Output the (x, y) coordinate of the center of the cell containing the given text.  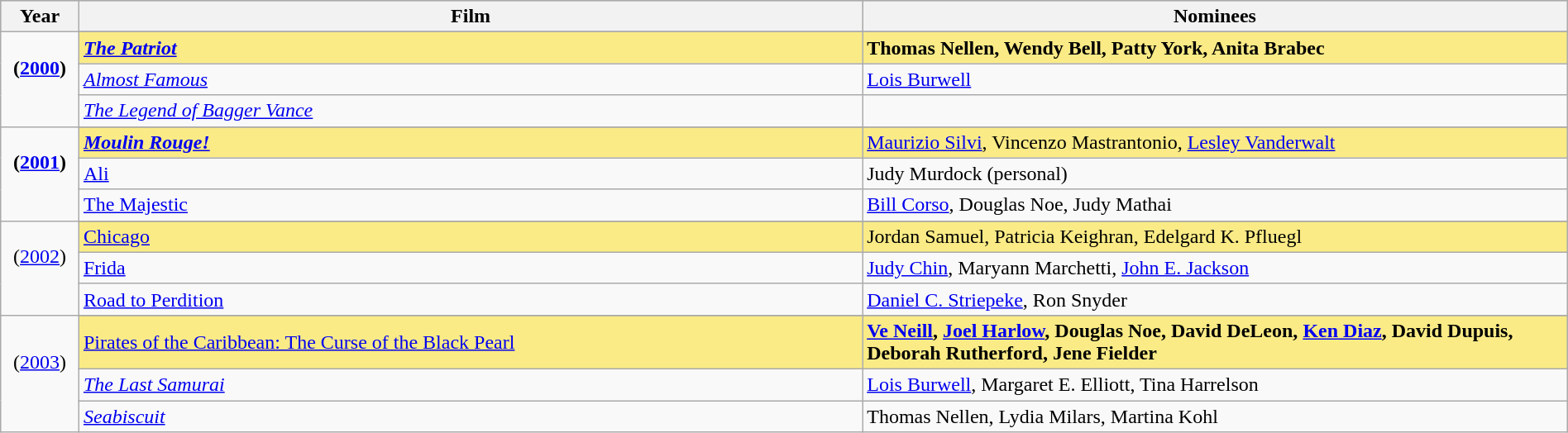
Year (40, 17)
Almost Famous (470, 79)
Seabiscuit (470, 416)
Ali (470, 174)
The Legend of Bagger Vance (470, 111)
Frida (470, 268)
Jordan Samuel, Patricia Keighran, Edelgard K. Pfluegl (1216, 236)
(2002) (40, 268)
The Last Samurai (470, 384)
Judy Murdock (personal) (1216, 174)
Daniel C. Striepeke, Ron Snyder (1216, 299)
(2000) (40, 79)
Chicago (470, 236)
Ve Neill, Joel Harlow, Douglas Noe, David DeLeon, Ken Diaz, David Dupuis, Deborah Rutherford, Jene Fielder (1216, 342)
Moulin Rouge! (470, 142)
(2001) (40, 174)
Thomas Nellen, Wendy Bell, Patty York, Anita Brabec (1216, 48)
Nominees (1216, 17)
Thomas Nellen, Lydia Milars, Martina Kohl (1216, 416)
Maurizio Silvi, Vincenzo Mastrantonio, Lesley Vanderwalt (1216, 142)
Bill Corso, Douglas Noe, Judy Mathai (1216, 205)
Road to Perdition (470, 299)
The Majestic (470, 205)
Lois Burwell, Margaret E. Elliott, Tina Harrelson (1216, 384)
Pirates of the Caribbean: The Curse of the Black Pearl (470, 342)
The Patriot (470, 48)
Film (470, 17)
(2003) (40, 374)
Judy Chin, Maryann Marchetti, John E. Jackson (1216, 268)
Lois Burwell (1216, 79)
